Search for the cell housing the specified text and yield its (X, Y) center coordinate. 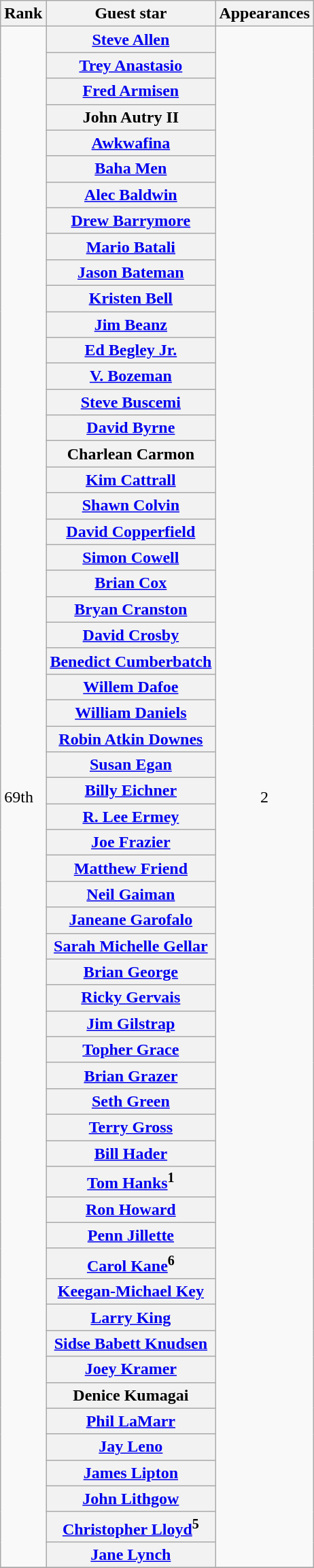
Seth Green (130, 1101)
David Byrne (130, 428)
Terry Gross (130, 1127)
Keegan-Michael Key (130, 1292)
Jay Leno (130, 1447)
Jim Beanz (130, 325)
Jason Bateman (130, 272)
Kim Cattrall (130, 480)
Carol Kane6 (130, 1263)
Awkwafina (130, 143)
Brian Grazer (130, 1075)
69th (23, 798)
Joe Frazier (130, 843)
Bill Hader (130, 1154)
David Crosby (130, 635)
Jim Gilstrap (130, 1024)
Tom Hanks1 (130, 1181)
Steve Buscemi (130, 402)
Ron Howard (130, 1209)
Willem Dafoe (130, 687)
Drew Barrymore (130, 220)
Trey Anastasio (130, 65)
Ed Begley Jr. (130, 350)
Appearances (264, 14)
Phil LaMarr (130, 1421)
James Lipton (130, 1473)
Matthew Friend (130, 868)
Christopher Lloyd5 (130, 1527)
John Autry II (130, 117)
V. Bozeman (130, 376)
Alec Baldwin (130, 195)
Mario Batali (130, 246)
William Daniels (130, 713)
Kristen Bell (130, 298)
Bryan Cranston (130, 609)
Rank (23, 14)
Penn Jillette (130, 1235)
Susan Egan (130, 765)
Joey Kramer (130, 1369)
Guest star (130, 14)
Fred Armisen (130, 91)
John Lithgow (130, 1499)
R. Lee Ermey (130, 817)
Billy Eichner (130, 791)
Denice Kumagai (130, 1395)
Simon Cowell (130, 557)
Ricky Gervais (130, 998)
Robin Atkin Downes (130, 738)
Jane Lynch (130, 1555)
David Copperfield (130, 532)
Shawn Colvin (130, 506)
Brian Cox (130, 583)
Larry King (130, 1318)
Janeane Garofalo (130, 920)
Neil Gaiman (130, 894)
Charlean Carmon (130, 454)
Baha Men (130, 169)
Steve Allen (130, 39)
Benedict Cumberbatch (130, 661)
2 (264, 798)
Sarah Michelle Gellar (130, 946)
Topher Grace (130, 1049)
Brian George (130, 972)
Sidse Babett Knudsen (130, 1343)
